From the cell containing the given text, extract its center point as (X, Y) coordinate. 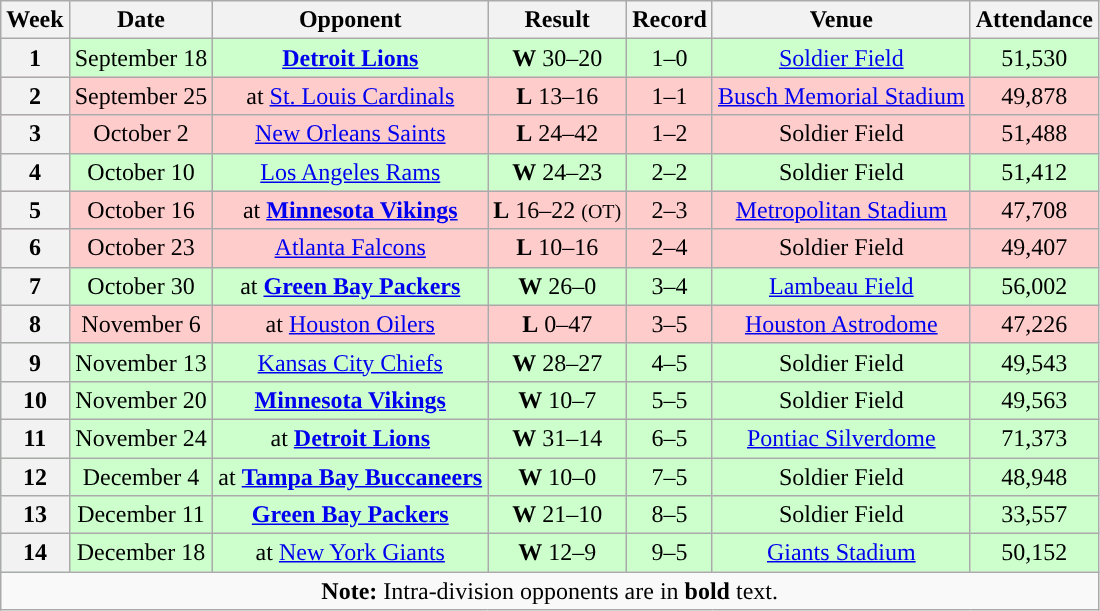
at Green Bay Packers (350, 286)
Result (558, 20)
November 6 (141, 324)
Week (35, 20)
December 4 (141, 477)
L 10–16 (558, 248)
2 (35, 96)
Note: Intra-division opponents are in bold text. (550, 591)
47,226 (1034, 324)
51,412 (1034, 172)
71,373 (1034, 438)
W 12–9 (558, 553)
5–5 (670, 400)
13 (35, 515)
November 13 (141, 362)
49,543 (1034, 362)
14 (35, 553)
Opponent (350, 20)
November 24 (141, 438)
33,557 (1034, 515)
47,708 (1034, 210)
December 18 (141, 553)
Giants Stadium (841, 553)
at Houston Oilers (350, 324)
W 21–10 (558, 515)
at St. Louis Cardinals (350, 96)
November 20 (141, 400)
4–5 (670, 362)
4 (35, 172)
L 24–42 (558, 134)
at Minnesota Vikings (350, 210)
Detroit Lions (350, 58)
1–1 (670, 96)
October 16 (141, 210)
50,152 (1034, 553)
at Tampa Bay Buccaneers (350, 477)
2–4 (670, 248)
Lambeau Field (841, 286)
56,002 (1034, 286)
Pontiac Silverdome (841, 438)
W 10–7 (558, 400)
October 2 (141, 134)
at Detroit Lions (350, 438)
September 25 (141, 96)
3–4 (670, 286)
51,530 (1034, 58)
W 28–27 (558, 362)
October 23 (141, 248)
at New York Giants (350, 553)
10 (35, 400)
Kansas City Chiefs (350, 362)
51,488 (1034, 134)
6 (35, 248)
October 30 (141, 286)
49,407 (1034, 248)
9–5 (670, 553)
7–5 (670, 477)
3–5 (670, 324)
Attendance (1034, 20)
October 10 (141, 172)
49,563 (1034, 400)
2–2 (670, 172)
Record (670, 20)
7 (35, 286)
Atlanta Falcons (350, 248)
Metropolitan Stadium (841, 210)
W 30–20 (558, 58)
New Orleans Saints (350, 134)
L 0–47 (558, 324)
Date (141, 20)
12 (35, 477)
September 18 (141, 58)
1 (35, 58)
1–2 (670, 134)
48,948 (1034, 477)
Green Bay Packers (350, 515)
W 31–14 (558, 438)
3 (35, 134)
9 (35, 362)
W 24–23 (558, 172)
December 11 (141, 515)
Busch Memorial Stadium (841, 96)
W 26–0 (558, 286)
L 13–16 (558, 96)
Los Angeles Rams (350, 172)
11 (35, 438)
5 (35, 210)
1–0 (670, 58)
49,878 (1034, 96)
2–3 (670, 210)
6–5 (670, 438)
W 10–0 (558, 477)
Minnesota Vikings (350, 400)
Houston Astrodome (841, 324)
8 (35, 324)
L 16–22 (OT) (558, 210)
Venue (841, 20)
8–5 (670, 515)
